Extract the [x, y] coordinate from the center of the cell holding the provided text.  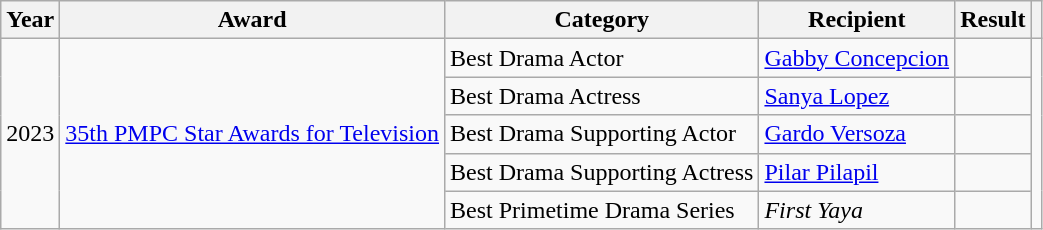
Result [993, 20]
Year [30, 20]
35th PMPC Star Awards for Television [252, 134]
Best Drama Actor [602, 58]
Best Primetime Drama Series [602, 210]
Sanya Lopez [857, 96]
Pilar Pilapil [857, 172]
Best Drama Actress [602, 96]
Gardo Versoza [857, 134]
2023 [30, 134]
Recipient [857, 20]
Gabby Concepcion [857, 58]
Best Drama Supporting Actor [602, 134]
Award [252, 20]
Category [602, 20]
First Yaya [857, 210]
Best Drama Supporting Actress [602, 172]
